For the text-containing cell, return its midpoint in (x, y) coordinate format. 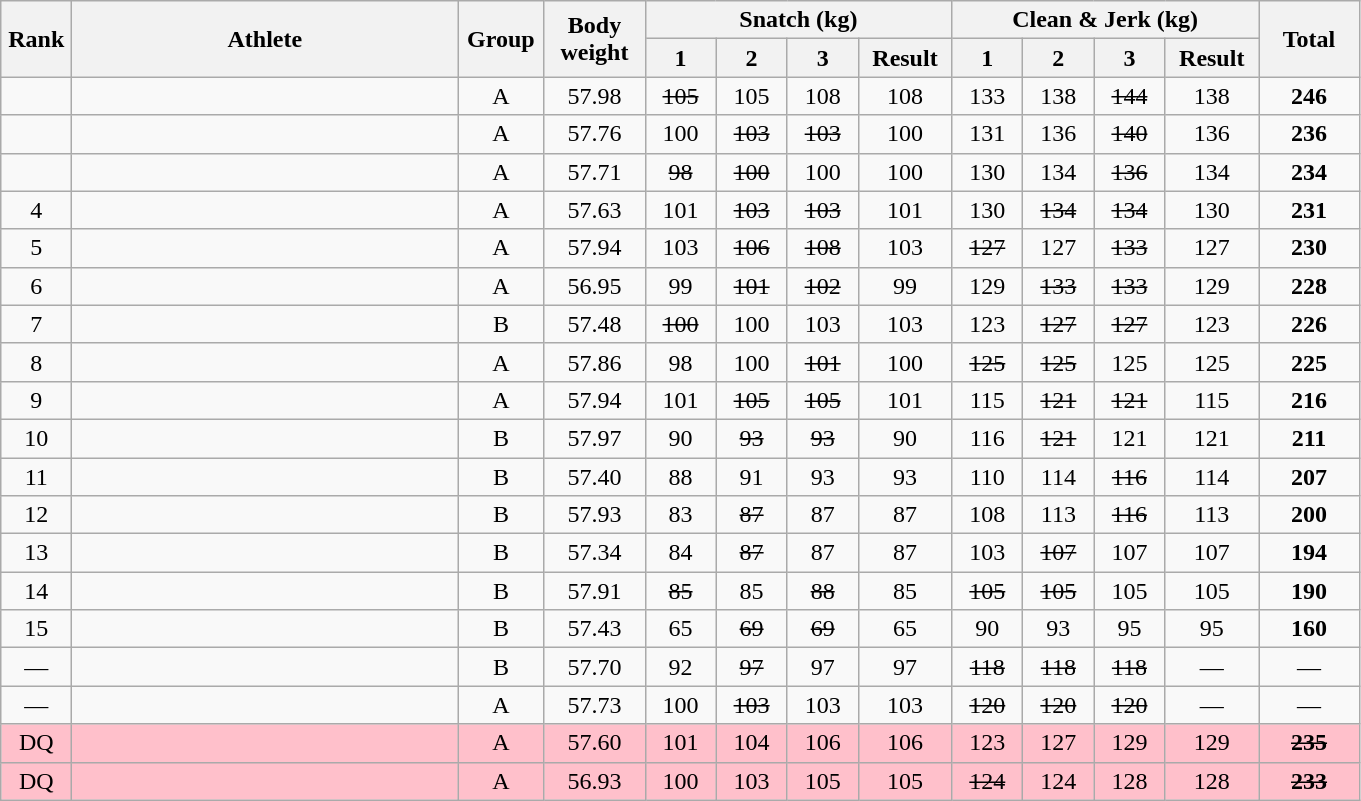
230 (1308, 248)
102 (822, 286)
8 (36, 362)
194 (1308, 553)
225 (1308, 362)
11 (36, 477)
226 (1308, 324)
9 (36, 400)
233 (1308, 781)
216 (1308, 400)
84 (680, 553)
131 (988, 134)
Body weight (594, 39)
12 (36, 515)
207 (1308, 477)
56.93 (594, 781)
15 (36, 629)
57.43 (594, 629)
140 (1130, 134)
231 (1308, 210)
57.40 (594, 477)
83 (680, 515)
144 (1130, 96)
Total (1308, 39)
57.93 (594, 515)
200 (1308, 515)
57.63 (594, 210)
Snatch (kg) (798, 20)
57.76 (594, 134)
190 (1308, 591)
Clean & Jerk (kg) (1106, 20)
Athlete (265, 39)
234 (1308, 172)
57.73 (594, 705)
228 (1308, 286)
6 (36, 286)
57.86 (594, 362)
13 (36, 553)
57.34 (594, 553)
236 (1308, 134)
57.98 (594, 96)
14 (36, 591)
235 (1308, 743)
110 (988, 477)
10 (36, 438)
Rank (36, 39)
5 (36, 248)
57.70 (594, 667)
211 (1308, 438)
57.48 (594, 324)
91 (752, 477)
92 (680, 667)
57.97 (594, 438)
56.95 (594, 286)
4 (36, 210)
104 (752, 743)
246 (1308, 96)
7 (36, 324)
57.71 (594, 172)
57.60 (594, 743)
160 (1308, 629)
Group (501, 39)
57.91 (594, 591)
